Scan for the cell matching the given text and deliver its [X, Y] coordinate at center. 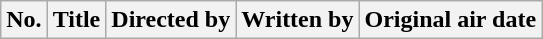
Title [76, 20]
Directed by [171, 20]
Written by [298, 20]
Original air date [450, 20]
No. [24, 20]
